For the text-containing cell, return its midpoint in [X, Y] coordinate format. 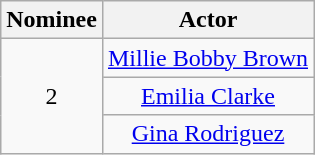
2 [52, 96]
Millie Bobby Brown [208, 58]
Emilia Clarke [208, 96]
Nominee [52, 20]
Actor [208, 20]
Gina Rodriguez [208, 134]
